Scan for the cell matching the given text and deliver its [x, y] coordinate at center. 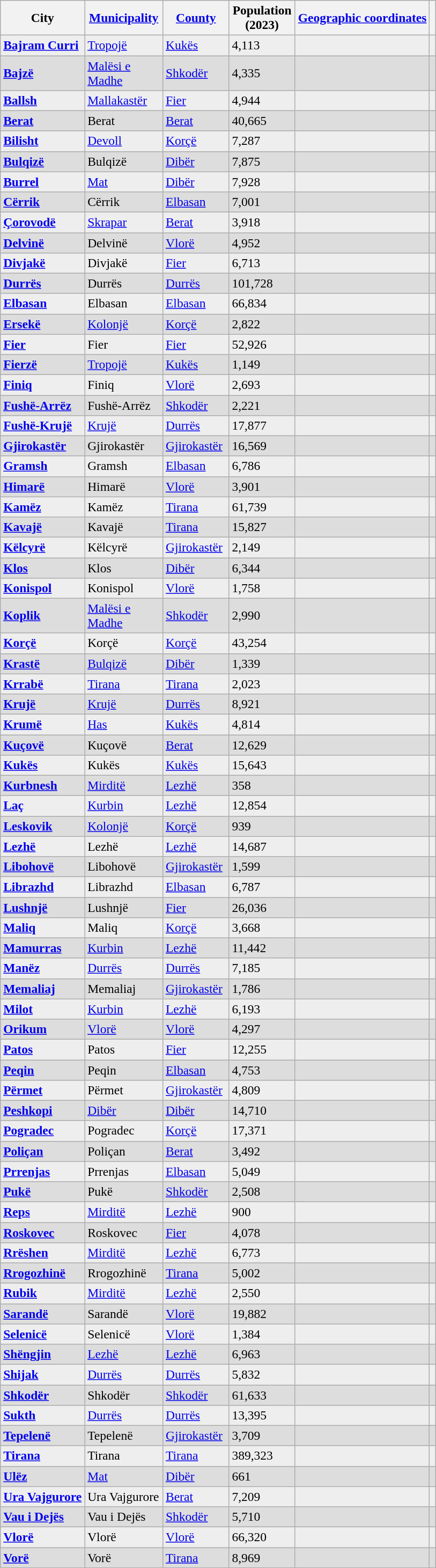
Çorovodë [43, 222]
5,832 [262, 1374]
Orikum [43, 1029]
66,834 [262, 304]
Devoll [124, 141]
Peshkopi [43, 1110]
1,758 [262, 588]
661 [262, 1476]
358 [262, 785]
Fierzë [43, 364]
1,339 [262, 664]
7,209 [262, 1497]
Rrëshen [43, 1253]
Bajzë [43, 73]
Shijak [43, 1374]
Has [124, 724]
Krrabë [43, 684]
Bilisht [43, 141]
6,193 [262, 1009]
13,395 [262, 1415]
Municipality [124, 17]
Mallakastër [124, 100]
43,254 [262, 643]
Koplik [43, 616]
Shëngjin [43, 1354]
12,854 [262, 806]
12,255 [262, 1049]
4,809 [262, 1090]
15,643 [262, 765]
7,875 [262, 161]
Kurbnesh [43, 785]
61,739 [262, 507]
Laç [43, 806]
14,687 [262, 846]
4,078 [262, 1232]
4,814 [262, 724]
11,442 [262, 948]
Ballsh [43, 100]
6,787 [262, 887]
Sukth [43, 1415]
8,921 [262, 704]
6,773 [262, 1253]
3,709 [262, 1436]
3,668 [262, 927]
2,822 [262, 324]
2,149 [262, 547]
14,710 [262, 1110]
2,693 [262, 385]
Rubik [43, 1293]
5,049 [262, 1172]
6,963 [262, 1354]
Geographic coordinates [362, 17]
2,990 [262, 616]
40,665 [262, 121]
12,629 [262, 745]
Burrel [43, 182]
4,753 [262, 1070]
2,508 [262, 1191]
4,297 [262, 1029]
26,036 [262, 907]
3,492 [262, 1151]
2,221 [262, 405]
6,344 [262, 568]
1,599 [262, 866]
4,335 [262, 73]
4,113 [262, 45]
5,710 [262, 1517]
101,728 [262, 283]
61,633 [262, 1395]
4,952 [262, 242]
5,002 [262, 1273]
4,944 [262, 100]
939 [262, 826]
County [196, 17]
Population (2023) [262, 17]
7,287 [262, 141]
1,786 [262, 989]
2,023 [262, 684]
19,882 [262, 1314]
17,877 [262, 425]
Milot [43, 1009]
City [43, 17]
Fushë-Krujë [43, 425]
Skrapar [124, 222]
3,918 [262, 222]
8,969 [262, 1557]
Krumë [43, 724]
Bajram Curri [43, 45]
Krastë [43, 664]
389,323 [262, 1456]
17,371 [262, 1131]
66,320 [262, 1537]
1,384 [262, 1334]
2,550 [262, 1293]
15,827 [262, 527]
Reps [43, 1212]
Ulëz [43, 1476]
Ersekë [43, 324]
7,001 [262, 202]
6,713 [262, 263]
7,185 [262, 968]
1,149 [262, 364]
Manëz [43, 968]
52,926 [262, 344]
6,786 [262, 466]
Leskovik [43, 826]
7,928 [262, 182]
16,569 [262, 446]
Mamurras [43, 948]
3,901 [262, 487]
900 [262, 1212]
